Scan for the cell matching the given text and deliver its [X, Y] coordinate at center. 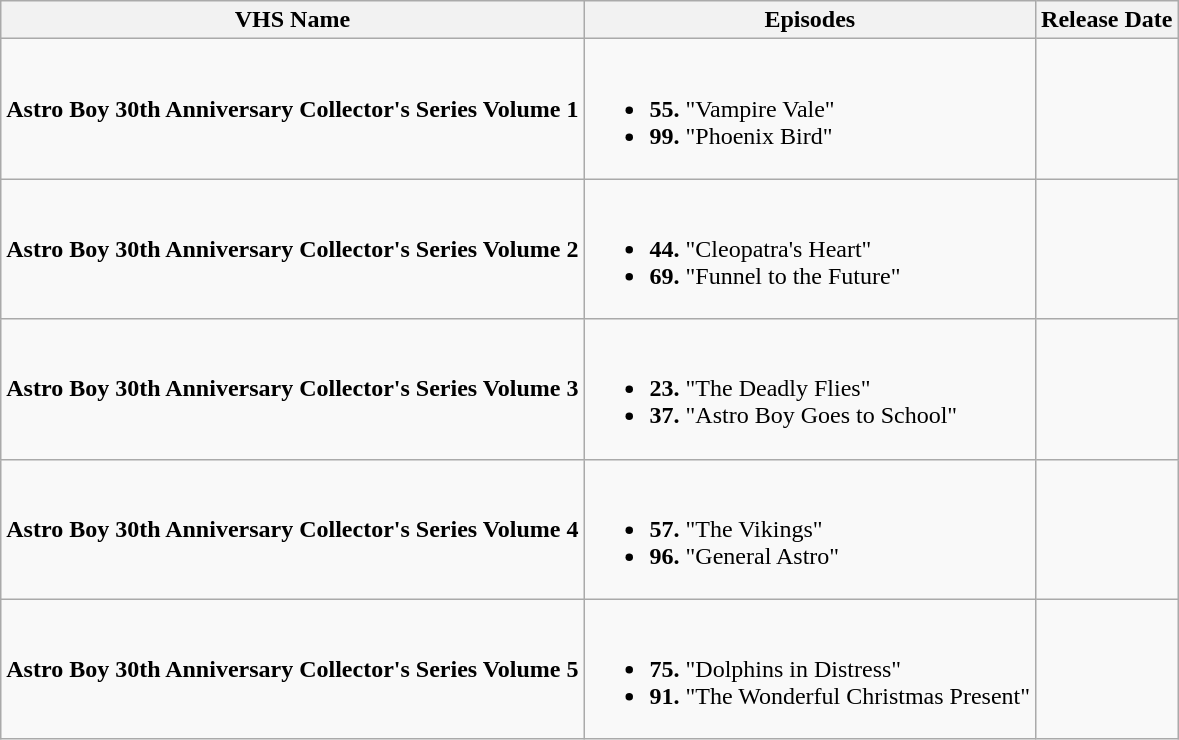
57. "The Vikings"96. "General Astro" [810, 529]
Astro Boy 30th Anniversary Collector's Series Volume 4 [292, 529]
55. "Vampire Vale"99. "Phoenix Bird" [810, 109]
Astro Boy 30th Anniversary Collector's Series Volume 2 [292, 249]
Astro Boy 30th Anniversary Collector's Series Volume 3 [292, 389]
75. "Dolphins in Distress"91. "The Wonderful Christmas Present" [810, 669]
Astro Boy 30th Anniversary Collector's Series Volume 5 [292, 669]
44. "Cleopatra's Heart"69. "Funnel to the Future" [810, 249]
Release Date [1107, 20]
Episodes [810, 20]
VHS Name [292, 20]
Astro Boy 30th Anniversary Collector's Series Volume 1 [292, 109]
23. "The Deadly Flies"37. "Astro Boy Goes to School" [810, 389]
